Extract the (x, y) coordinate from the center of the cell holding the provided text.  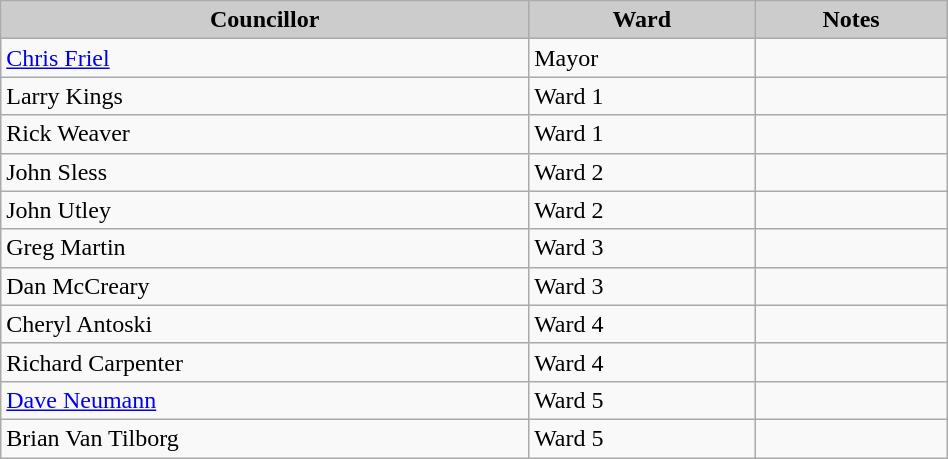
Dave Neumann (265, 400)
Mayor (642, 58)
Larry Kings (265, 96)
John Utley (265, 210)
Cheryl Antoski (265, 324)
Brian Van Tilborg (265, 438)
Greg Martin (265, 248)
Councillor (265, 20)
Dan McCreary (265, 286)
Ward (642, 20)
John Sless (265, 172)
Chris Friel (265, 58)
Notes (851, 20)
Richard Carpenter (265, 362)
Rick Weaver (265, 134)
